Determine the (x, y) coordinate at the center of the cell enclosing the given text.  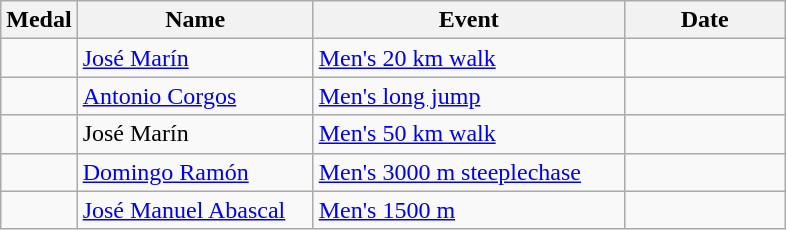
Men's 1500 m (468, 210)
Antonio Corgos (195, 96)
José Manuel Abascal (195, 210)
Event (468, 20)
Men's 20 km walk (468, 58)
Domingo Ramón (195, 172)
Men's long jump (468, 96)
Name (195, 20)
Medal (39, 20)
Men's 3000 m steeplechase (468, 172)
Date (704, 20)
Men's 50 km walk (468, 134)
